Capture the cell that displays the provided text and extract its (X, Y) central coordinate. 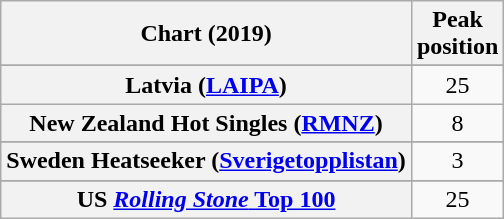
Peakposition (457, 34)
Chart (2019) (206, 34)
Latvia (LAIPA) (206, 85)
3 (457, 161)
US Rolling Stone Top 100 (206, 199)
8 (457, 123)
Sweden Heatseeker (Sverigetopplistan) (206, 161)
New Zealand Hot Singles (RMNZ) (206, 123)
